From the cell containing the given text, extract its center point as [X, Y] coordinate. 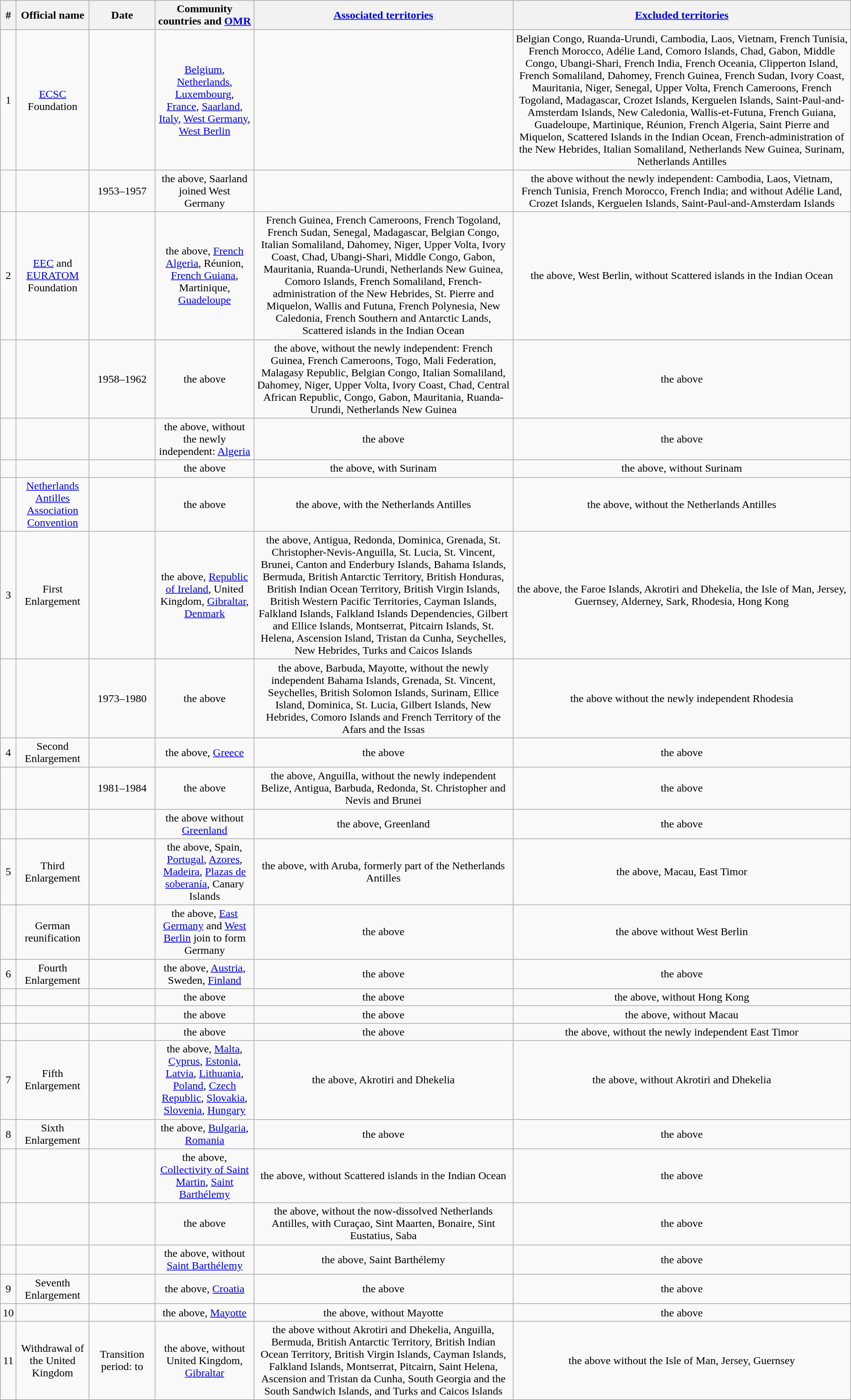
the above without Greenland [205, 823]
1973–1980 [122, 698]
the above, Greenland [383, 823]
the above, without the now-dissolved Netherlands Antilles, with Curaçao, Sint Maarten, Bonaire, Sint Eustatius, Saba [383, 1224]
1958–1962 [122, 379]
the above, Greece [205, 752]
the above, Bulgaria, Romania [205, 1134]
the above, Macau, East Timor [682, 872]
the above, without Akrotiri and Dhekelia [682, 1080]
German reunification [53, 932]
Fourth Enlargement [53, 974]
Fifth Enlargement [53, 1080]
the above, without the newly independent East Timor [682, 1032]
Official name [53, 15]
Excluded territories [682, 15]
the above, with Aruba, formerly part of the Netherlands Antilles [383, 872]
the above, without the Netherlands Antilles [682, 504]
the above, Malta, Cyprus, Estonia, Latvia, Lithuania, Poland, Czech Republic, Slovakia, Slovenia, Hungary [205, 1080]
the above, without Scattered islands in the Indian Ocean [383, 1176]
the above, East Germany and West Berlin join to form Germany [205, 932]
the above, without the newly independent: Algeria [205, 439]
the above, Anguilla, without the newly independent Belize, Antigua, Barbuda, Redonda, St. Christopher and Nevis and Brunei [383, 788]
2 [8, 275]
the above, Akrotiri and Dhekelia [383, 1080]
the above without the Isle of Man, Jersey, Guernsey [682, 1360]
the above, Republic of Ireland, United Kingdom, Gibraltar, Denmark [205, 595]
the above, Mayotte [205, 1312]
the above, the Faroe Islands, Akrotiri and Dhekelia, the Isle of Man, Jersey, Guernsey, Alderney, Sark, Rhodesia, Hong Kong [682, 595]
the above without the newly independent Rhodesia [682, 698]
6 [8, 974]
Sixth Enlargement [53, 1134]
the above, without Mayotte [383, 1312]
the above, without Saint Barthélemy [205, 1260]
the above, West Berlin, without Scattered islands in the Indian Ocean [682, 275]
EEC and EURATOM Foundation [53, 275]
the above, with the Netherlands Antilles [383, 504]
5 [8, 872]
the above without West Berlin [682, 932]
the above, without United Kingdom, Gibraltar [205, 1360]
Netherlands Antilles Association Convention [53, 504]
the above, without Hong Kong [682, 997]
Associated territories [383, 15]
Seventh Enlargement [53, 1289]
Withdrawal of the United Kingdom [53, 1360]
First Enlargement [53, 595]
1953–1957 [122, 191]
the above, Collectivity of Saint Martin, Saint Barthélemy [205, 1176]
1 [8, 100]
8 [8, 1134]
4 [8, 752]
the above, French Algeria, Réunion, French Guiana, Martinique, Guadeloupe [205, 275]
11 [8, 1360]
the above, Austria, Sweden, Finland [205, 974]
Transition period: to [122, 1360]
the above, Saarland joined West Germany [205, 191]
10 [8, 1312]
1981–1984 [122, 788]
the above, without Macau [682, 1015]
the above, with Surinam [383, 468]
the above, without Surinam [682, 468]
7 [8, 1080]
3 [8, 595]
the above, Saint Barthélemy [383, 1260]
# [8, 15]
Third Enlargement [53, 872]
Second Enlargement [53, 752]
Date [122, 15]
the above, Spain, Portugal, Azores, Madeira, Plazas de soberanía, Canary Islands [205, 872]
Community countries and OMR [205, 15]
9 [8, 1289]
ECSC Foundation [53, 100]
the above, Croatia [205, 1289]
Belgium, Netherlands, Luxembourg, France, Saarland, Italy, West Germany, West Berlin [205, 100]
